Return (X, Y) of the center of cell containing provided text 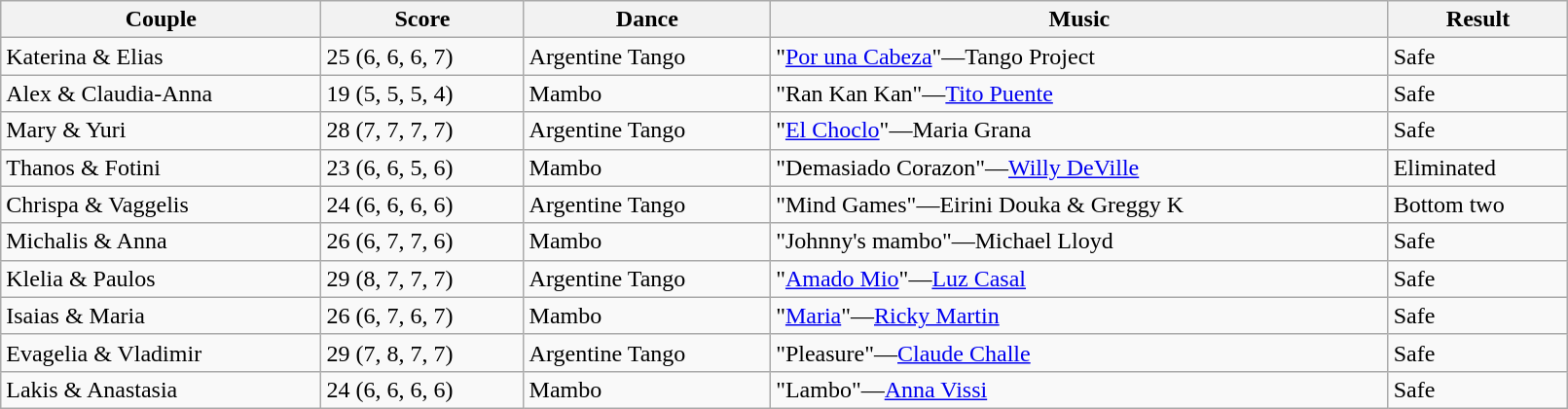
"Amado Mio"—Luz Casal (1080, 279)
Music (1080, 19)
"Mind Games"—Eirini Douka & Greggy K (1080, 204)
26 (6, 7, 6, 7) (422, 316)
Eliminated (1477, 167)
"Maria"—Ricky Martin (1080, 316)
Lakis & Anastasia (162, 390)
"Johnny's mambo"—Michael Lloyd (1080, 242)
Mary & Yuri (162, 130)
Thanos & Fotini (162, 167)
23 (6, 6, 5, 6) (422, 167)
26 (6, 7, 7, 6) (422, 242)
Katerina & Elias (162, 56)
Alex & Claudia-Anna (162, 93)
"Lambo"—Anna Vissi (1080, 390)
29 (7, 8, 7, 7) (422, 353)
"Demasiado Corazon"—Willy DeVille (1080, 167)
"El Choclo"—Maria Grana (1080, 130)
Couple (162, 19)
25 (6, 6, 6, 7) (422, 56)
29 (8, 7, 7, 7) (422, 279)
Score (422, 19)
"Por una Cabeza"—Tango Project (1080, 56)
28 (7, 7, 7, 7) (422, 130)
Evagelia & Vladimir (162, 353)
Bottom two (1477, 204)
Michalis & Anna (162, 242)
Dance (647, 19)
"Pleasure"—Claude Challe (1080, 353)
Klelia & Paulos (162, 279)
19 (5, 5, 5, 4) (422, 93)
Result (1477, 19)
Isaias & Maria (162, 316)
"Ran Kan Kan"—Tito Puente (1080, 93)
Chrispa & Vaggelis (162, 204)
